Detect which cell encompasses the target text, then output its (X, Y) center coordinate. 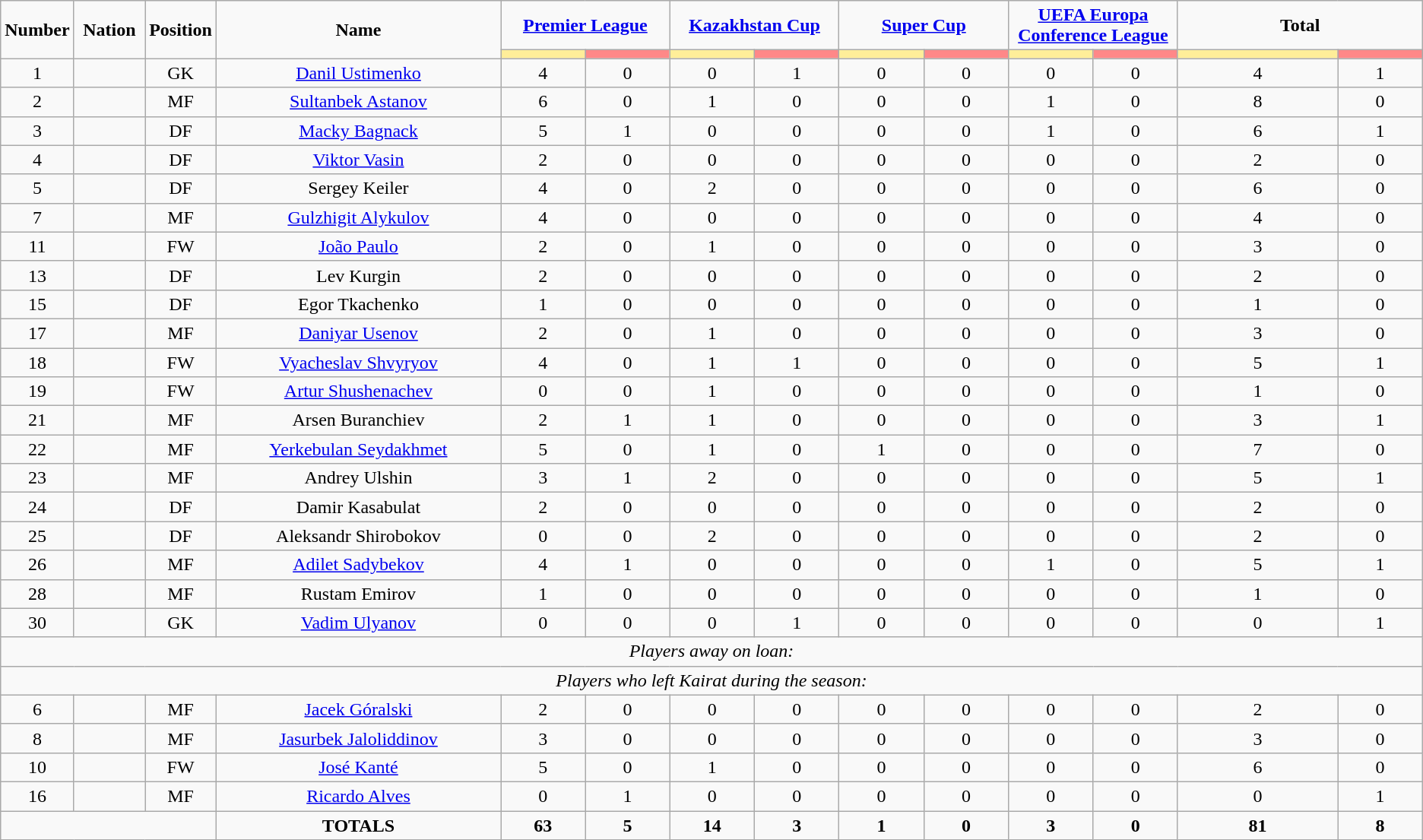
Vyacheslav Shvyryov (358, 363)
Egor Tkachenko (358, 304)
Danil Ustimenko (358, 73)
Position (181, 30)
Macky Bagnack (358, 131)
63 (543, 825)
Arsen Buranchiev (358, 420)
23 (37, 478)
Sultanbek Astanov (358, 102)
Viktor Vasin (358, 160)
17 (37, 333)
18 (37, 363)
José Kanté (358, 767)
Premier League (585, 26)
Sergey Keiler (358, 189)
Adilet Sadybekov (358, 565)
Players away on loan: (711, 651)
Number (37, 30)
30 (37, 623)
Total (1300, 26)
Artur Shushenachev (358, 391)
Nation (109, 30)
81 (1257, 825)
25 (37, 536)
Andrey Ulshin (358, 478)
Name (358, 30)
Ricardo Alves (358, 796)
Players who left Kairat during the season: (711, 680)
15 (37, 304)
10 (37, 767)
Gulzhigit Alykulov (358, 217)
Vadim Ulyanov (358, 623)
24 (37, 507)
21 (37, 420)
22 (37, 449)
19 (37, 391)
Yerkebulan Seydakhmet (358, 449)
Damir Kasabulat (358, 507)
Jacek Góralski (358, 709)
TOTALS (358, 825)
26 (37, 565)
Rustam Emirov (358, 594)
Aleksandr Shirobokov (358, 536)
Daniyar Usenov (358, 333)
Kazakhstan Cup (754, 26)
Lev Kurgin (358, 275)
11 (37, 246)
Jasurbek Jaloliddinov (358, 738)
28 (37, 594)
14 (711, 825)
16 (37, 796)
João Paulo (358, 246)
Super Cup (924, 26)
13 (37, 275)
UEFA Europa Conference League (1093, 26)
